Locate the cell with the specified text and output its [x, y] center coordinate. 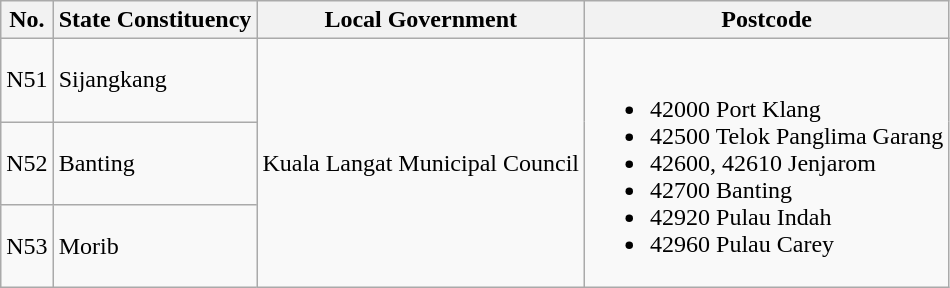
N52 [27, 164]
Local Government [421, 20]
42000 Port Klang42500 Telok Panglima Garang42600, 42610 Jenjarom42700 Banting42920 Pulau Indah42960 Pulau Carey [767, 163]
No. [27, 20]
Morib [155, 246]
Banting [155, 164]
Postcode [767, 20]
N51 [27, 80]
Sijangkang [155, 80]
Kuala Langat Municipal Council [421, 163]
State Constituency [155, 20]
N53 [27, 246]
